Scan for the cell matching the given text and deliver its (X, Y) coordinate at center. 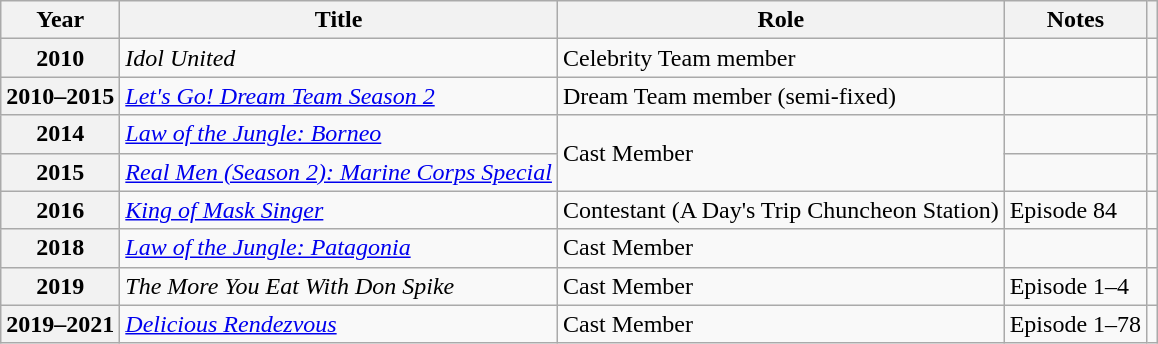
Year (60, 20)
Idol United (339, 58)
Law of the Jungle: Borneo (339, 134)
2018 (60, 248)
Notes (1075, 20)
Episode 84 (1075, 210)
King of Mask Singer (339, 210)
Dream Team member (semi-fixed) (780, 96)
Let's Go! Dream Team Season 2 (339, 96)
2019 (60, 286)
Law of the Jungle: Patagonia (339, 248)
Episode 1–4 (1075, 286)
Episode 1–78 (1075, 324)
Title (339, 20)
2015 (60, 172)
Role (780, 20)
The More You Eat With Don Spike (339, 286)
2010–2015 (60, 96)
2010 (60, 58)
2016 (60, 210)
Delicious Rendezvous (339, 324)
Real Men (Season 2): Marine Corps Special (339, 172)
2014 (60, 134)
2019–2021 (60, 324)
Celebrity Team member (780, 58)
Contestant (A Day's Trip Chuncheon Station) (780, 210)
